Detect which cell encompasses the target text, then output its [X, Y] center coordinate. 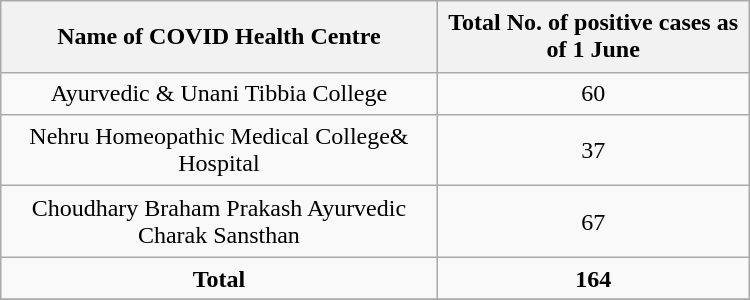
60 [593, 93]
Ayurvedic & Unani Tibbia College [219, 93]
Total No. of positive cases as of 1 June [593, 37]
Nehru Homeopathic Medical College& Hospital [219, 150]
67 [593, 222]
37 [593, 150]
164 [593, 278]
Name of COVID Health Centre [219, 37]
Choudhary Braham Prakash Ayurvedic Charak Sansthan [219, 222]
Total [219, 278]
